Locate the cell with the specified text and output its [x, y] center coordinate. 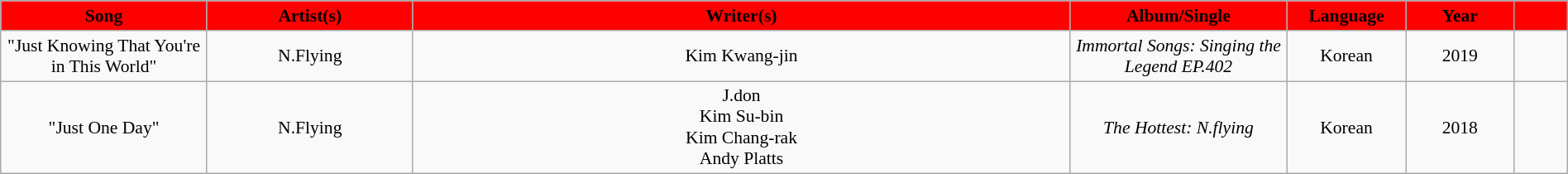
The Hottest: N.flying [1178, 128]
Immortal Songs: Singing the Legend EP.402 [1178, 55]
Artist(s) [309, 16]
"Just One Day" [104, 128]
2019 [1460, 55]
2018 [1460, 128]
Year [1460, 16]
Writer(s) [741, 16]
Kim Kwang-jin [741, 55]
"Just Knowing That You're in This World" [104, 55]
J.don Kim Su-bin Kim Chang-rak Andy Platts [741, 128]
Song [104, 16]
Album/Single [1178, 16]
Language [1346, 16]
